For the text-containing cell, return its midpoint in [x, y] coordinate format. 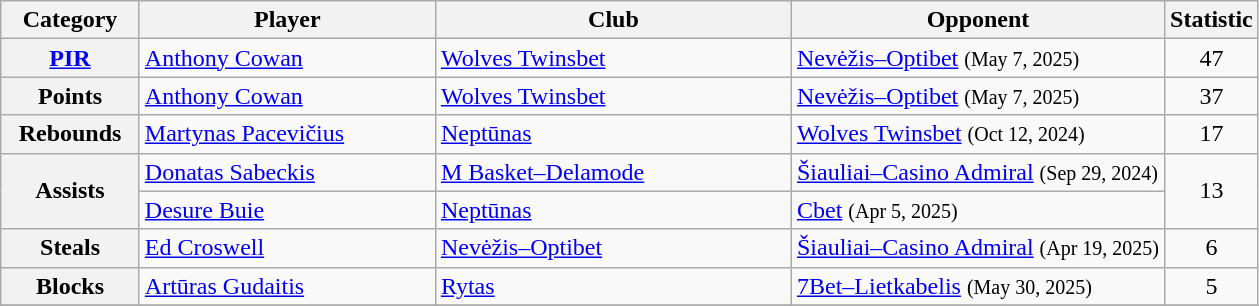
Šiauliai–Casino Admiral (Sep 29, 2024) [978, 172]
PIR [70, 58]
Statistic [1212, 20]
Rebounds [70, 134]
6 [1212, 248]
Martynas Pacevičius [287, 134]
Club [613, 20]
37 [1212, 96]
Steals [70, 248]
Nevėžis–Optibet [613, 248]
Šiauliai–Casino Admiral (Apr 19, 2025) [978, 248]
Assists [70, 191]
13 [1212, 191]
7Bet–Lietkabelis (May 30, 2025) [978, 286]
Cbet (Apr 5, 2025) [978, 210]
M Basket–Delamode [613, 172]
Category [70, 20]
Donatas Sabeckis [287, 172]
5 [1212, 286]
Opponent [978, 20]
Ed Croswell [287, 248]
Points [70, 96]
Blocks [70, 286]
Artūras Gudaitis [287, 286]
Rytas [613, 286]
Wolves Twinsbet (Oct 12, 2024) [978, 134]
Player [287, 20]
Desure Buie [287, 210]
47 [1212, 58]
17 [1212, 134]
